For the text-containing cell, return its midpoint in (x, y) coordinate format. 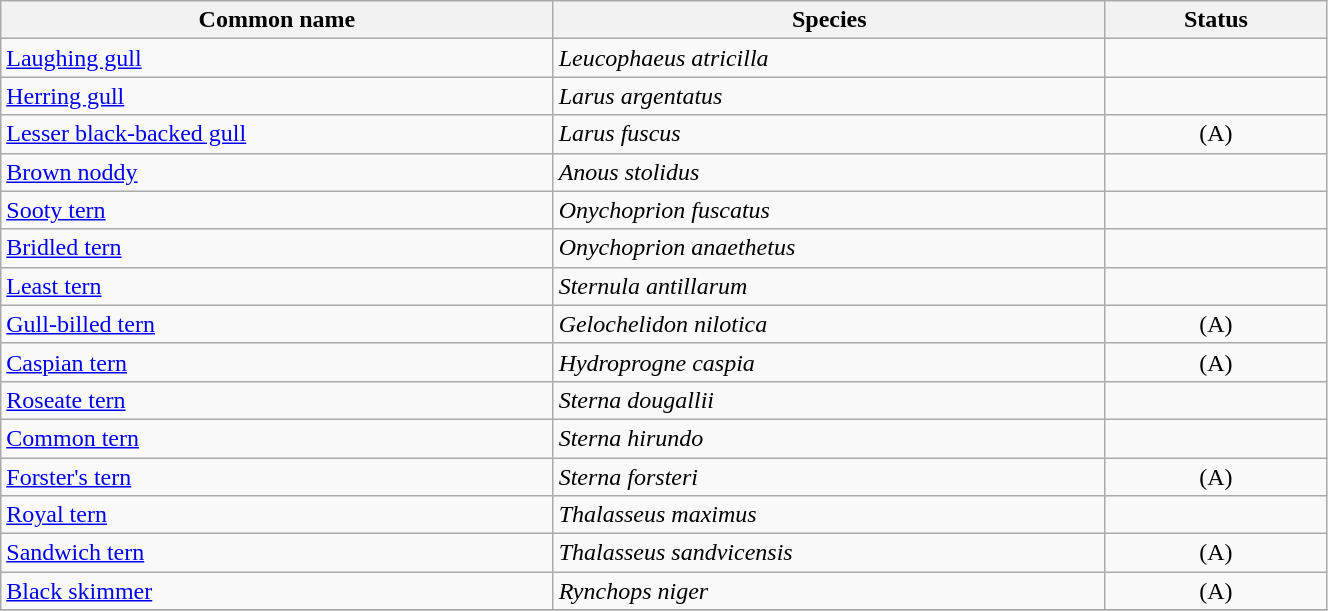
Common tern (277, 438)
Royal tern (277, 515)
Caspian tern (277, 362)
Least tern (277, 286)
Brown noddy (277, 172)
Anous stolidus (829, 172)
Gull-billed tern (277, 324)
Status (1216, 20)
Sandwich tern (277, 553)
Leucophaeus atricilla (829, 58)
Roseate tern (277, 400)
Gelochelidon nilotica (829, 324)
Hydroprogne caspia (829, 362)
Sternula antillarum (829, 286)
Bridled tern (277, 248)
Larus argentatus (829, 96)
Thalasseus maximus (829, 515)
Herring gull (277, 96)
Rynchops niger (829, 591)
Sterna hirundo (829, 438)
Sterna forsteri (829, 477)
Forster's tern (277, 477)
Thalasseus sandvicensis (829, 553)
Larus fuscus (829, 134)
Sooty tern (277, 210)
Black skimmer (277, 591)
Lesser black-backed gull (277, 134)
Laughing gull (277, 58)
Sterna dougallii (829, 400)
Common name (277, 20)
Onychoprion fuscatus (829, 210)
Onychoprion anaethetus (829, 248)
Species (829, 20)
